Search for the cell housing the specified text and yield its [X, Y] center coordinate. 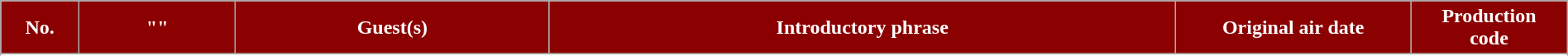
No. [40, 28]
Production code [1489, 28]
"" [157, 28]
Guest(s) [392, 28]
Original air date [1293, 28]
Introductory phrase [863, 28]
